Pinpoint the cell where the given text exists, returning its [x, y] midpoint coordinate. 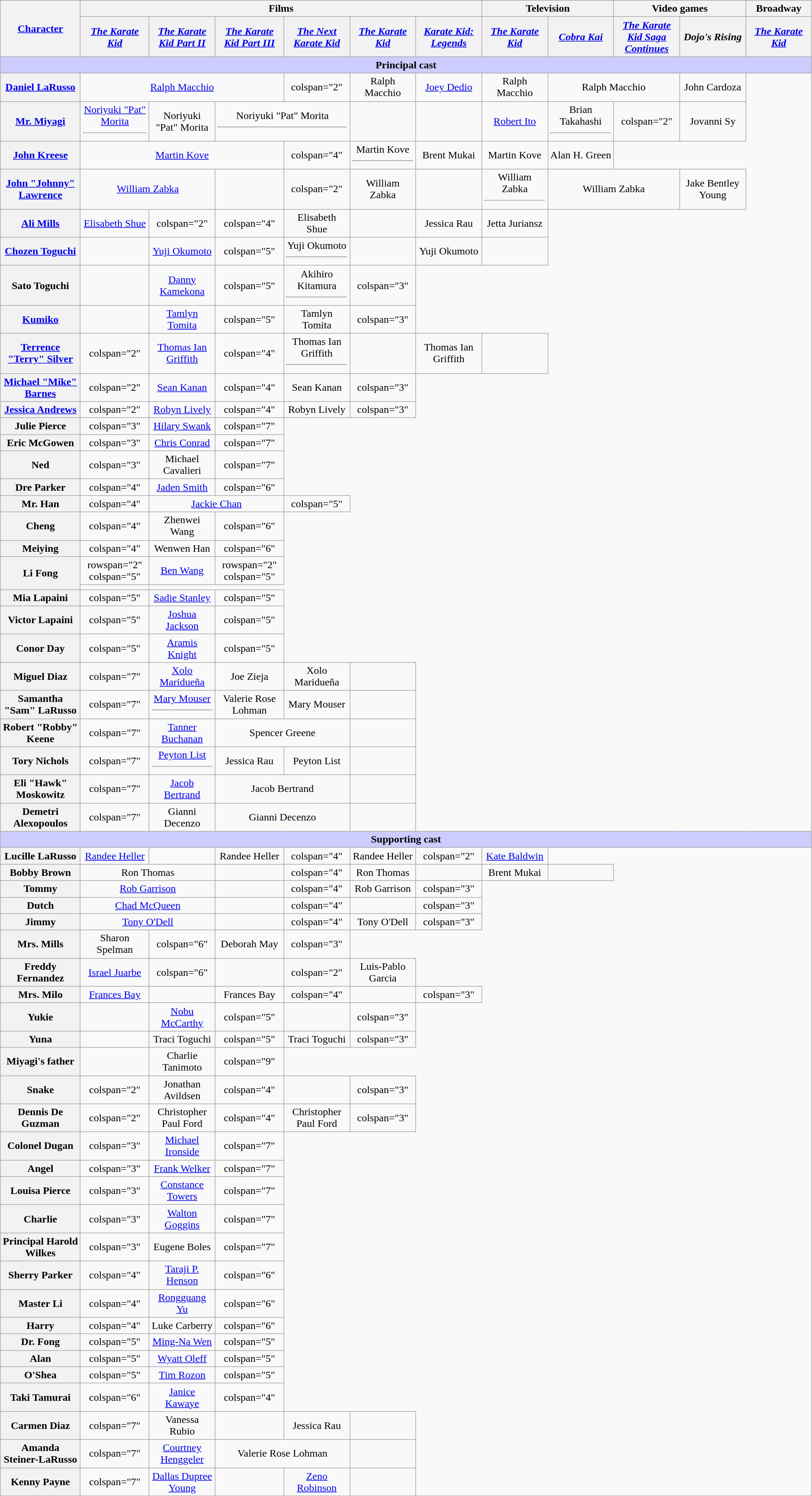
Chris Conrad [183, 443]
Jonathan Avildsen [183, 1090]
Rongguang Yu [183, 1303]
Principal cast [406, 65]
Robert Ito [515, 121]
Sharon Spelman [115, 944]
O'Shea [41, 1375]
Luke Carberry [183, 1325]
Broadway [779, 9]
Karate Kid: Legends [449, 37]
Sato Toguchi [41, 285]
John "Johnny" Lawrence [41, 189]
Wenwen Han [183, 548]
Danny Kamekona [183, 285]
Supporting cast [406, 840]
Vanessa Rubio [183, 1425]
Joey Dedio [449, 87]
Charlie Tanimoto [183, 1061]
Ned [41, 465]
Harry [41, 1325]
Meiying [41, 548]
Luis-Pablo Garcia [383, 972]
Chad McQueen [148, 905]
Tim Rozon [183, 1375]
The Karate Kid Saga Continues [647, 37]
Frank Welker [183, 1168]
Michael Cavalieri [183, 465]
Tanner Buchanan [183, 732]
Jake Bentley Young [713, 189]
Brian Takahashi [581, 121]
The Karate Kid Part III [249, 37]
Daniel LaRusso [41, 87]
Colonel Dugan [41, 1146]
Jaden Smith [183, 487]
Mr. Miyagi [41, 121]
Dallas Dupree Young [183, 1482]
Taki Tamurai [41, 1397]
Michael "Mike" Barnes [41, 387]
Robert "Robby" Keene [41, 732]
Conor Day [41, 648]
Tory Nichols [41, 761]
Mrs. Mills [41, 944]
Julie Pierce [41, 426]
Alan [41, 1358]
Eli "Hawk" Moskowitz [41, 789]
Ali Mills [41, 223]
Louisa Pierce [41, 1191]
Demetri Alexopoulos [41, 817]
Taraji P. Henson [183, 1275]
Bobby Brown [41, 872]
Kenny Payne [41, 1482]
Nobu McCarthy [183, 1017]
Ben Wang [183, 570]
Angel [41, 1168]
Michael Ironside [183, 1146]
Lucille LaRusso [41, 856]
Snake [41, 1090]
Zeno Robinson [317, 1482]
Kumiko [41, 319]
Mr. Han [41, 504]
Israel Juarbe [115, 972]
Miyagi's father [41, 1061]
Miguel Diaz [41, 676]
Carmen Diaz [41, 1425]
Amanda Steiner-LaRusso [41, 1453]
Courtney Henggeler [183, 1453]
Jessica Andrews [41, 410]
Constance Towers [183, 1191]
Cobra Kai [581, 37]
Janice Kawaye [183, 1397]
Yukie [41, 1017]
Joe Zieja [249, 676]
Aramis Knight [183, 648]
Alan H. Green [581, 155]
Mia Lapaini [41, 598]
Hilary Swank [183, 426]
Li Fong [41, 573]
Ming-Na Wen [183, 1342]
Video games [680, 9]
Character [41, 29]
Eugene Boles [183, 1247]
Akihiro Kitamura [317, 285]
Kate Baldwin [515, 856]
Wyatt Oleff [183, 1358]
Sherry Parker [41, 1275]
Victor Lapaini [41, 620]
Eric McGowen [41, 443]
John Kreese [41, 155]
Joshua Jackson [183, 620]
Television [548, 9]
Dre Parker [41, 487]
Films [281, 9]
colspan="9" [249, 1061]
Jimmy [41, 922]
Cheng [41, 526]
Yuna [41, 1039]
Terrence "Terry" Silver [41, 353]
Spencer Greene [282, 732]
Dennis De Guzman [41, 1118]
Samantha "Sam" LaRusso [41, 705]
Sadie Stanley [183, 598]
Tommy [41, 889]
The Karate Kid Part II [183, 37]
Zhenwei Wang [183, 526]
Dutch [41, 905]
Charlie [41, 1219]
Jetta Juriansz [515, 223]
Freddy Fernandez [41, 972]
Mrs. Milo [41, 994]
Chozen Toguchi [41, 251]
The Next Karate Kid [317, 37]
Master Li [41, 1303]
Jackie Chan [216, 504]
Dr. Fong [41, 1342]
Principal Harold Wilkes [41, 1247]
John Cardoza [713, 87]
Jovanni Sy [713, 121]
Dojo's Rising [713, 37]
Walton Goggins [183, 1219]
Deborah May [249, 944]
